Detect which cell encompasses the target text, then output its (X, Y) center coordinate. 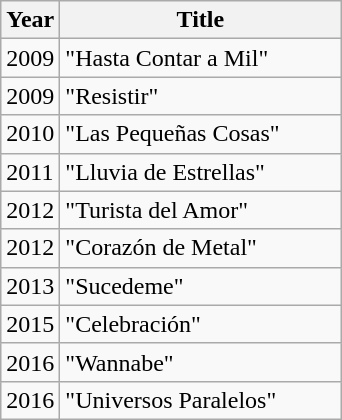
"Universos Paralelos" (200, 400)
"Hasta Contar a Mil" (200, 58)
2013 (30, 286)
"Turista del Amor" (200, 210)
2011 (30, 172)
"Sucedeme" (200, 286)
Title (200, 20)
Year (30, 20)
"Celebración" (200, 324)
"Lluvia de Estrellas" (200, 172)
2015 (30, 324)
"Las Pequeñas Cosas" (200, 134)
"Corazón de Metal" (200, 248)
"Wannabe" (200, 362)
"Resistir" (200, 96)
2010 (30, 134)
